Determine the [x, y] coordinate at the center of the cell enclosing the given text.  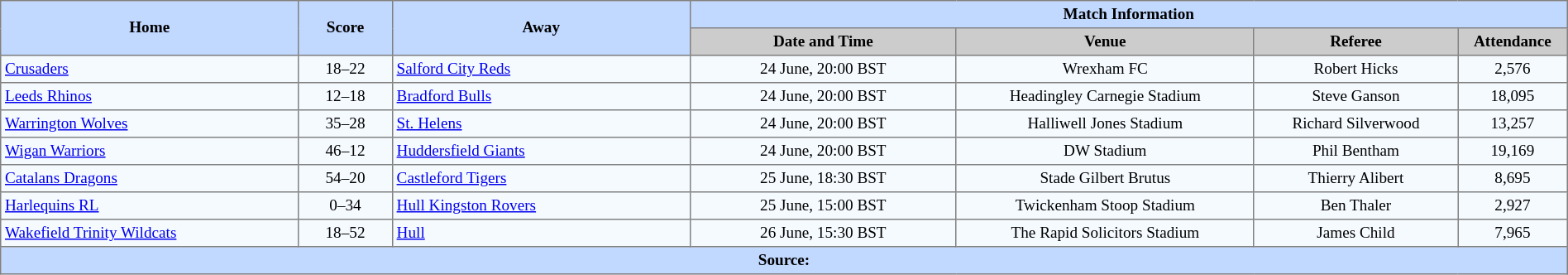
Crusaders [150, 70]
Richard Silverwood [1355, 124]
Wakefield Trinity Wildcats [150, 234]
Salford City Reds [541, 70]
2,927 [1513, 205]
18–52 [346, 234]
Date and Time [823, 41]
26 June, 15:30 BST [823, 234]
Score [346, 28]
Steve Ganson [1355, 96]
Attendance [1513, 41]
7,965 [1513, 234]
Source: [784, 260]
Bradford Bulls [541, 96]
Hull [541, 234]
Harlequins RL [150, 205]
Hull Kingston Rovers [541, 205]
Wigan Warriors [150, 151]
Warrington Wolves [150, 124]
The Rapid Solicitors Stadium [1105, 234]
Stade Gilbert Brutus [1105, 179]
8,695 [1513, 179]
Robert Hicks [1355, 70]
12–18 [346, 96]
Leeds Rhinos [150, 96]
54–20 [346, 179]
Thierry Alibert [1355, 179]
Away [541, 28]
19,169 [1513, 151]
18–22 [346, 70]
Halliwell Jones Stadium [1105, 124]
35–28 [346, 124]
Venue [1105, 41]
13,257 [1513, 124]
25 June, 18:30 BST [823, 179]
Castleford Tigers [541, 179]
Catalans Dragons [150, 179]
Referee [1355, 41]
St. Helens [541, 124]
Wrexham FC [1105, 70]
0–34 [346, 205]
Twickenham Stoop Stadium [1105, 205]
DW Stadium [1105, 151]
Match Information [1128, 15]
James Child [1355, 234]
18,095 [1513, 96]
Ben Thaler [1355, 205]
Huddersfield Giants [541, 151]
46–12 [346, 151]
2,576 [1513, 70]
Phil Bentham [1355, 151]
25 June, 15:00 BST [823, 205]
Headingley Carnegie Stadium [1105, 96]
Home [150, 28]
